Provide the (x, y) coordinate of the cell's center where the given text is located.  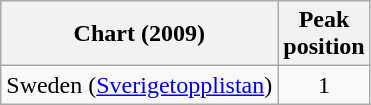
Sweden (Sverigetopplistan) (140, 85)
Chart (2009) (140, 34)
1 (324, 85)
Peakposition (324, 34)
